Extract the [x, y] coordinate from the center of the cell holding the provided text.  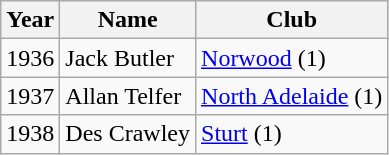
Name [128, 20]
Allan Telfer [128, 96]
1938 [30, 134]
1937 [30, 96]
Jack Butler [128, 58]
Des Crawley [128, 134]
Year [30, 20]
Norwood (1) [292, 58]
Sturt (1) [292, 134]
North Adelaide (1) [292, 96]
Club [292, 20]
1936 [30, 58]
